Provide the (X, Y) coordinate of the cell's center where the given text is located.  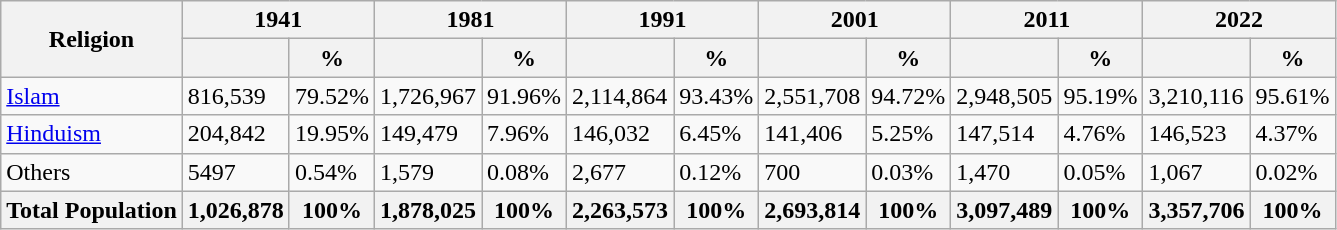
0.02% (1292, 172)
95.61% (1292, 96)
2001 (855, 20)
1941 (278, 20)
0.08% (524, 172)
1,067 (1196, 172)
0.03% (908, 172)
19.95% (332, 134)
79.52% (332, 96)
5497 (236, 172)
1,878,025 (428, 210)
Total Population (92, 210)
1,470 (1004, 172)
95.19% (1100, 96)
700 (812, 172)
0.12% (716, 172)
4.76% (1100, 134)
0.54% (332, 172)
816,539 (236, 96)
146,032 (620, 134)
2022 (1239, 20)
Islam (92, 96)
149,479 (428, 134)
2,677 (620, 172)
7.96% (524, 134)
91.96% (524, 96)
94.72% (908, 96)
2,263,573 (620, 210)
93.43% (716, 96)
146,523 (1196, 134)
2,948,505 (1004, 96)
2,551,708 (812, 96)
1981 (470, 20)
3,357,706 (1196, 210)
1991 (663, 20)
4.37% (1292, 134)
Others (92, 172)
204,842 (236, 134)
1,579 (428, 172)
Hinduism (92, 134)
0.05% (1100, 172)
141,406 (812, 134)
5.25% (908, 134)
6.45% (716, 134)
2,114,864 (620, 96)
Religion (92, 39)
1,726,967 (428, 96)
1,026,878 (236, 210)
3,210,116 (1196, 96)
147,514 (1004, 134)
3,097,489 (1004, 210)
2,693,814 (812, 210)
2011 (1047, 20)
